Capture the cell that displays the provided text and extract its [X, Y] central coordinate. 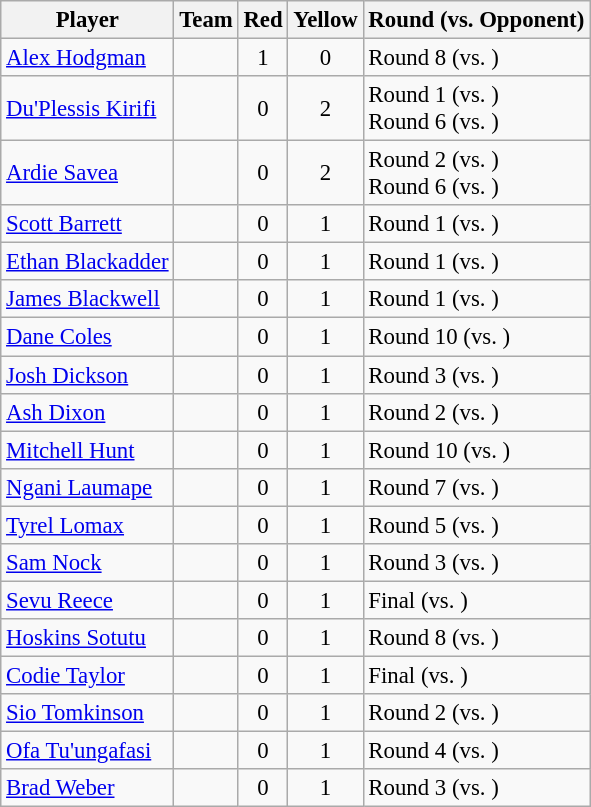
Hoskins Sotutu [88, 638]
Josh Dickson [88, 375]
Ardie Savea [88, 174]
Ethan Blackadder [88, 262]
Ash Dixon [88, 412]
Ngani Laumape [88, 487]
Player [88, 20]
Mitchell Hunt [88, 450]
Dane Coles [88, 337]
James Blackwell [88, 299]
Codie Taylor [88, 675]
Yellow [326, 20]
Round 2 (vs. ) Round 6 (vs. ) [476, 174]
Du'Plessis Kirifi [88, 108]
Round 7 (vs. ) [476, 487]
Round 1 (vs. ) Round 6 (vs. ) [476, 108]
Sio Tomkinson [88, 713]
Ofa Tu'ungafasi [88, 751]
Round (vs. Opponent) [476, 20]
Team [206, 20]
Round 5 (vs. ) [476, 525]
Brad Weber [88, 788]
Alex Hodgman [88, 58]
Scott Barrett [88, 224]
Sam Nock [88, 563]
Tyrel Lomax [88, 525]
Sevu Reece [88, 600]
Round 4 (vs. ) [476, 751]
Red [263, 20]
